Extract the [x, y] coordinate from the center of the cell holding the provided text.  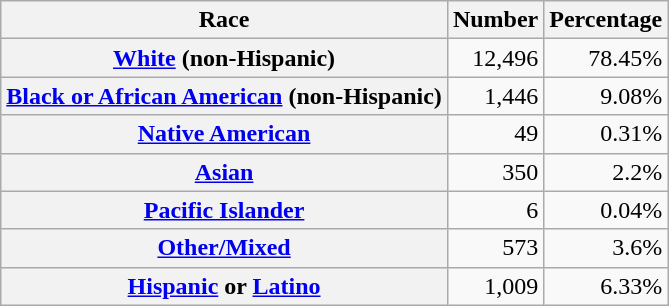
Black or African American (non-Hispanic) [224, 96]
Pacific Islander [224, 210]
3.6% [606, 248]
6 [495, 210]
1,446 [495, 96]
350 [495, 172]
Number [495, 20]
White (non-Hispanic) [224, 58]
78.45% [606, 58]
0.04% [606, 210]
2.2% [606, 172]
9.08% [606, 96]
Percentage [606, 20]
Other/Mixed [224, 248]
Race [224, 20]
1,009 [495, 286]
49 [495, 134]
12,496 [495, 58]
6.33% [606, 286]
0.31% [606, 134]
Asian [224, 172]
573 [495, 248]
Hispanic or Latino [224, 286]
Native American [224, 134]
